For the text-containing cell, return its midpoint in [x, y] coordinate format. 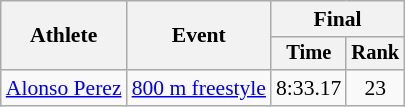
23 [375, 88]
Rank [375, 54]
Time [308, 54]
Final [338, 19]
8:33.17 [308, 88]
Athlete [64, 36]
Alonso Perez [64, 88]
Event [199, 36]
800 m freestyle [199, 88]
